Identify which cell holds the provided text, then report its [X, Y] central coordinate. 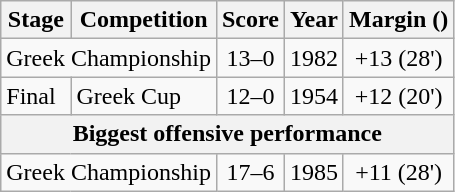
Biggest offensive performance [228, 134]
17–6 [250, 172]
1954 [314, 96]
+13 (28') [398, 58]
Competition [144, 20]
Stage [36, 20]
+11 (28') [398, 172]
12–0 [250, 96]
Final [36, 96]
+12 (20') [398, 96]
Greek Cup [144, 96]
13–0 [250, 58]
Score [250, 20]
1982 [314, 58]
Year [314, 20]
1985 [314, 172]
Margin () [398, 20]
